Identify which cell holds the provided text, then report its (x, y) central coordinate. 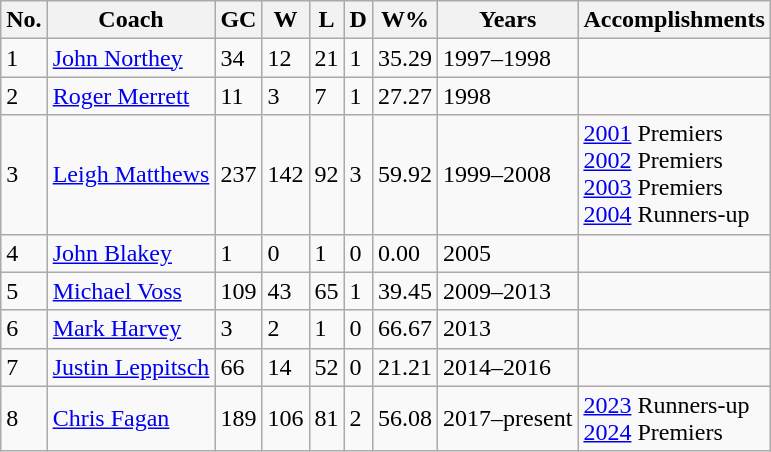
1999–2008 (508, 174)
2014–2016 (508, 367)
No. (24, 20)
189 (238, 418)
81 (326, 418)
21.21 (404, 367)
34 (238, 58)
59.92 (404, 174)
35.29 (404, 58)
5 (24, 291)
8 (24, 418)
Michael Voss (131, 291)
14 (286, 367)
106 (286, 418)
Leigh Matthews (131, 174)
43 (286, 291)
Years (508, 20)
2001 Premiers2002 Premiers2003 Premiers2004 Runners-up (674, 174)
52 (326, 367)
65 (326, 291)
1997–1998 (508, 58)
2023 Runners-up2024 Premiers (674, 418)
Accomplishments (674, 20)
John Northey (131, 58)
2013 (508, 329)
L (326, 20)
56.08 (404, 418)
109 (238, 291)
27.27 (404, 96)
0.00 (404, 253)
4 (24, 253)
Coach (131, 20)
W% (404, 20)
6 (24, 329)
11 (238, 96)
Chris Fagan (131, 418)
Roger Merrett (131, 96)
237 (238, 174)
W (286, 20)
66 (238, 367)
Justin Leppitsch (131, 367)
GC (238, 20)
142 (286, 174)
39.45 (404, 291)
2017–present (508, 418)
66.67 (404, 329)
92 (326, 174)
2009–2013 (508, 291)
Mark Harvey (131, 329)
12 (286, 58)
John Blakey (131, 253)
1998 (508, 96)
D (358, 20)
21 (326, 58)
2005 (508, 253)
